Return [x, y] of the center of cell containing provided text 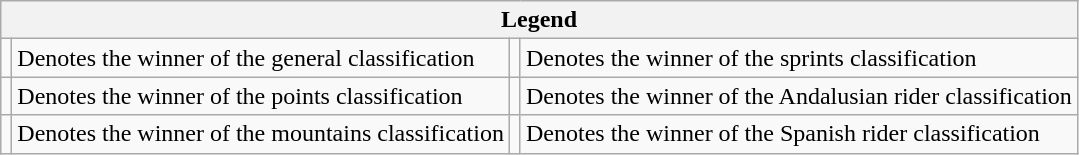
Legend [540, 20]
Denotes the winner of the Spanish rider classification [798, 134]
Denotes the winner of the points classification [261, 96]
Denotes the winner of the general classification [261, 58]
Denotes the winner of the mountains classification [261, 134]
Denotes the winner of the sprints classification [798, 58]
Denotes the winner of the Andalusian rider classification [798, 96]
